Locate the cell with the specified text and output its [X, Y] center coordinate. 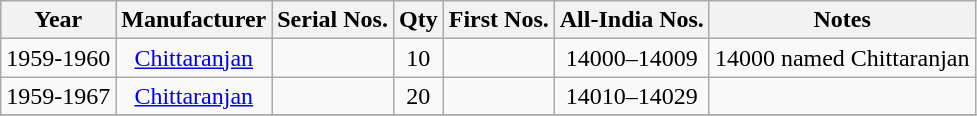
20 [418, 96]
Serial Nos. [333, 20]
1959-1967 [58, 96]
Year [58, 20]
14010–14029 [632, 96]
1959-1960 [58, 58]
Manufacturer [194, 20]
All-India Nos. [632, 20]
Notes [842, 20]
Qty [418, 20]
10 [418, 58]
First Nos. [498, 20]
14000–14009 [632, 58]
14000 named Chittaranjan [842, 58]
